Find where the given text appears and provide that cell's center as [X, Y] coordinate. 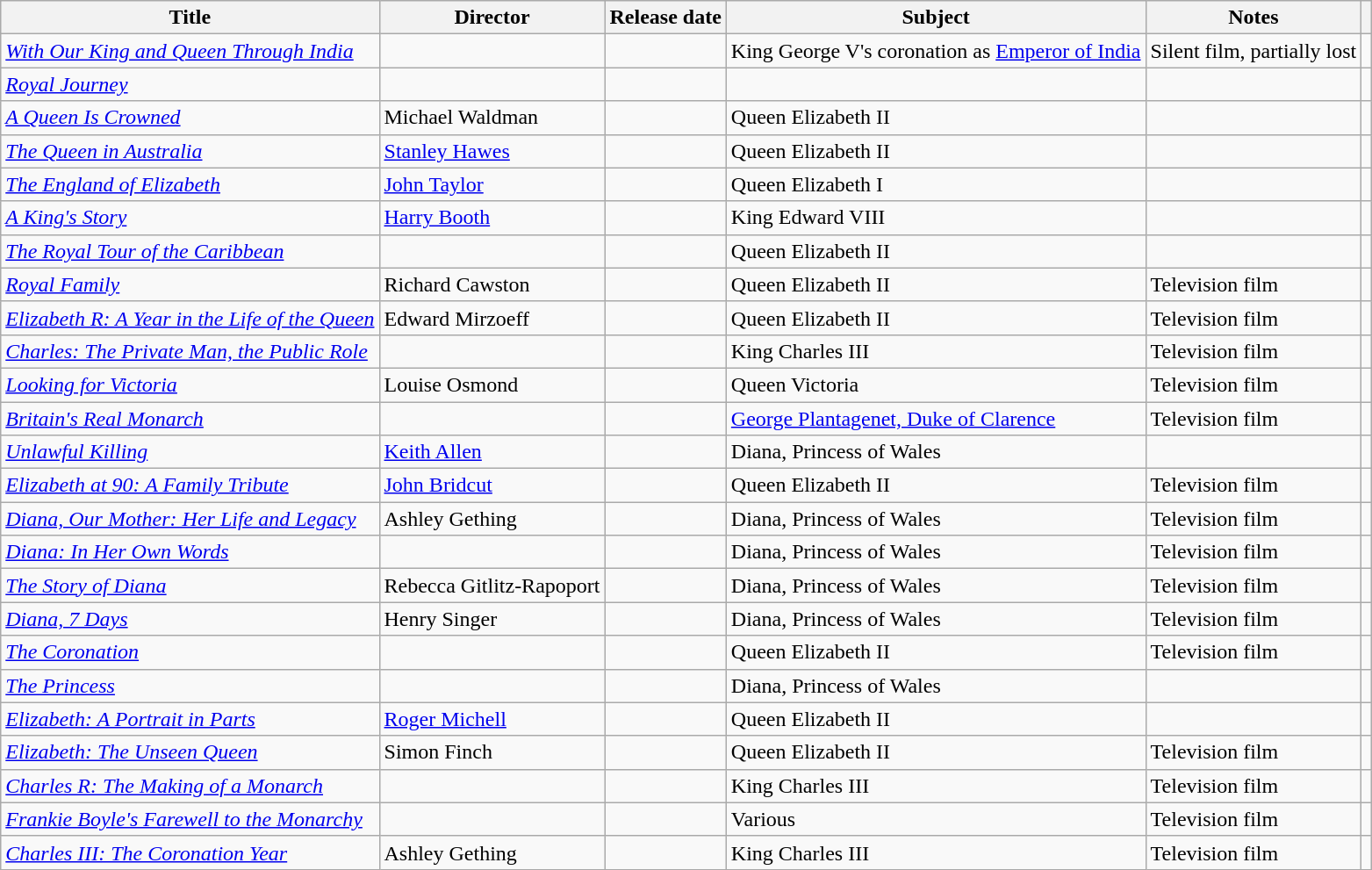
Silent film, partially lost [1253, 51]
A Queen Is Crowned [190, 118]
Royal Journey [190, 84]
Queen Elizabeth I [936, 184]
Royal Family [190, 284]
Charles III: The Coronation Year [190, 852]
Title [190, 18]
Unlawful Killing [190, 452]
Richard Cawston [492, 284]
The Coronation [190, 652]
Charles R: The Making of a Monarch [190, 786]
The Royal Tour of the Caribbean [190, 251]
Various [936, 819]
Elizabeth at 90: A Family Tribute [190, 485]
King Edward VIII [936, 218]
Michael Waldman [492, 118]
Elizabeth: A Portrait in Parts [190, 719]
The Princess [190, 686]
Diana, Our Mother: Her Life and Legacy [190, 519]
Keith Allen [492, 452]
Looking for Victoria [190, 385]
The England of Elizabeth [190, 184]
Diana: In Her Own Words [190, 552]
Release date [665, 18]
Louise Osmond [492, 385]
Elizabeth R: A Year in the Life of the Queen [190, 318]
The Story of Diana [190, 586]
Stanley Hawes [492, 151]
Queen Victoria [936, 385]
With Our King and Queen Through India [190, 51]
A King's Story [190, 218]
Henry Singer [492, 619]
Frankie Boyle's Farewell to the Monarchy [190, 819]
Edward Mirzoeff [492, 318]
Harry Booth [492, 218]
Subject [936, 18]
John Bridcut [492, 485]
Elizabeth: The Unseen Queen [190, 752]
Director [492, 18]
King George V's coronation as Emperor of India [936, 51]
Roger Michell [492, 719]
John Taylor [492, 184]
The Queen in Australia [190, 151]
Simon Finch [492, 752]
Charles: The Private Man, the Public Role [190, 351]
Britain's Real Monarch [190, 419]
Diana, 7 Days [190, 619]
George Plantagenet, Duke of Clarence [936, 419]
Rebecca Gitlitz-Rapoport [492, 586]
Notes [1253, 18]
